Return the (X, Y) coordinate for the center point of the cell that contains the specified text.  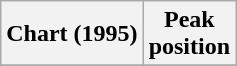
Chart (1995) (72, 34)
Peakposition (189, 34)
